Search for the cell housing the specified text and yield its [X, Y] center coordinate. 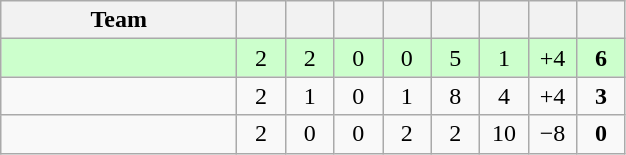
−8 [552, 134]
3 [602, 96]
8 [456, 96]
5 [456, 58]
6 [602, 58]
10 [504, 134]
4 [504, 96]
Team [119, 20]
